Locate the cell with the specified text and output its [x, y] center coordinate. 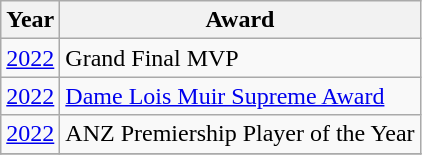
Year [30, 20]
Dame Lois Muir Supreme Award [240, 96]
ANZ Premiership Player of the Year [240, 134]
Award [240, 20]
Grand Final MVP [240, 58]
